Detect which cell encompasses the target text, then output its (x, y) center coordinate. 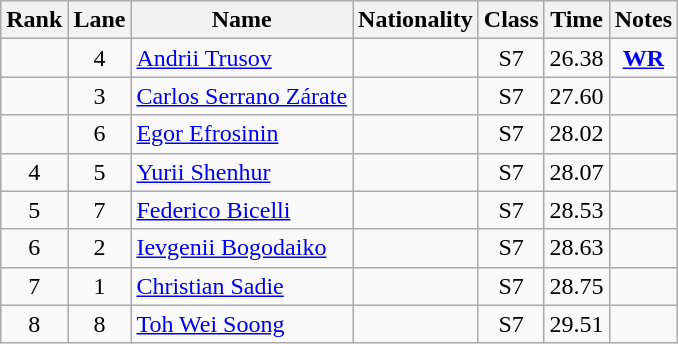
Toh Wei Soong (242, 324)
Notes (643, 20)
WR (643, 58)
Name (242, 20)
29.51 (576, 324)
28.53 (576, 210)
Ievgenii Bogodaiko (242, 248)
1 (100, 286)
Class (511, 20)
Rank (34, 20)
Time (576, 20)
28.63 (576, 248)
2 (100, 248)
28.02 (576, 134)
27.60 (576, 96)
26.38 (576, 58)
Carlos Serrano Zárate (242, 96)
Federico Bicelli (242, 210)
Yurii Shenhur (242, 172)
Andrii Trusov (242, 58)
Christian Sadie (242, 286)
3 (100, 96)
28.07 (576, 172)
28.75 (576, 286)
Nationality (416, 20)
Egor Efrosinin (242, 134)
Lane (100, 20)
